Locate the cell with the specified text and output its (X, Y) center coordinate. 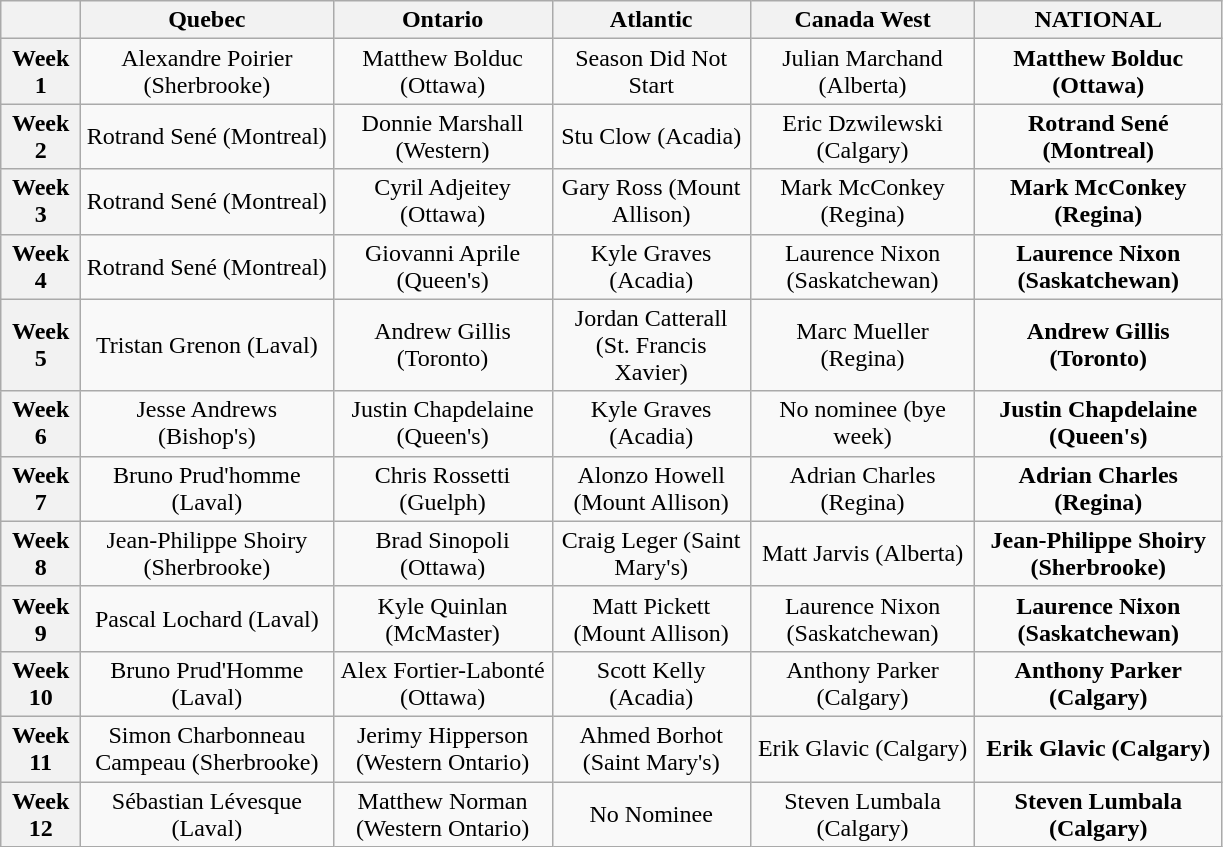
Brad Sinopoli (Ottawa) (442, 554)
Matt Jarvis (Alberta) (862, 554)
No Nominee (651, 814)
Kyle Quinlan (McMaster) (442, 618)
Week 1 (41, 72)
Matt Pickett (Mount Allison) (651, 618)
Simon Charbonneau Campeau (Sherbrooke) (208, 748)
Canada West (862, 20)
Ontario (442, 20)
Week 12 (41, 814)
Bruno Prud'homme (Laval) (208, 488)
Alexandre Poirier (Sherbrooke) (208, 72)
Week 8 (41, 554)
Chris Rossetti (Guelph) (442, 488)
Scott Kelly (Acadia) (651, 684)
Alex Fortier-Labonté (Ottawa) (442, 684)
Alonzo Howell (Mount Allison) (651, 488)
Jesse Andrews (Bishop's) (208, 424)
Craig Leger (Saint Mary's) (651, 554)
NATIONAL (1098, 20)
Week 3 (41, 202)
Week 2 (41, 136)
Matthew Norman (Western Ontario) (442, 814)
Marc Mueller (Regina) (862, 345)
Donnie Marshall (Western) (442, 136)
Cyril Adjeitey (Ottawa) (442, 202)
Giovanni Aprile (Queen's) (442, 266)
Sébastian Lévesque (Laval) (208, 814)
Week 6 (41, 424)
Quebec (208, 20)
Jerimy Hipperson (Western Ontario) (442, 748)
Stu Clow (Acadia) (651, 136)
Week 7 (41, 488)
Bruno Prud'Homme (Laval) (208, 684)
Week 5 (41, 345)
Week 10 (41, 684)
Jordan Catterall (St. Francis Xavier) (651, 345)
Tristan Grenon (Laval) (208, 345)
Week 4 (41, 266)
Julian Marchand (Alberta) (862, 72)
Week 9 (41, 618)
Atlantic (651, 20)
Gary Ross (Mount Allison) (651, 202)
Ahmed Borhot (Saint Mary's) (651, 748)
No nominee (bye week) (862, 424)
Eric Dzwilewski (Calgary) (862, 136)
Season Did Not Start (651, 72)
Pascal Lochard (Laval) (208, 618)
Week 11 (41, 748)
